Capture the cell that displays the provided text and extract its [x, y] central coordinate. 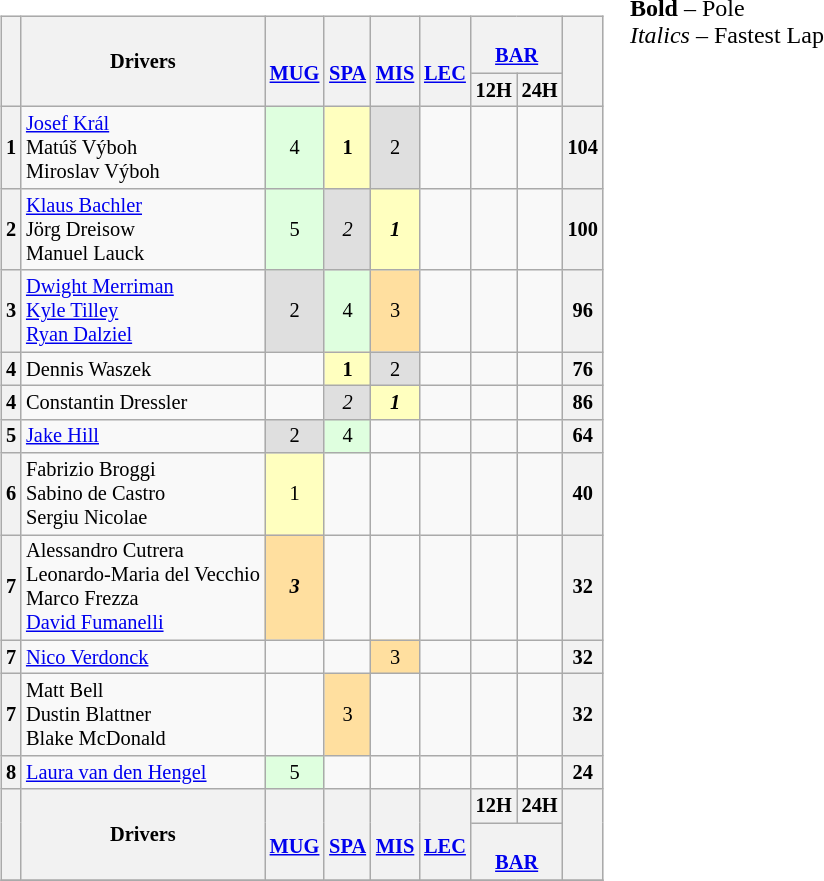
Alessandro Cutrera Leonardo-Maria del Vecchio Marco Frezza David Fumanelli [143, 588]
40 [583, 494]
Klaus Bachler Jörg Dreisow Manuel Lauck [143, 230]
Dennis Waszek [143, 369]
8 [11, 773]
Matt Bell Dustin Blattner Blake McDonald [143, 715]
Dwight Merriman Kyle Tilley Ryan Dalziel [143, 311]
6 [11, 494]
104 [583, 148]
Fabrizio Broggi Sabino de Castro Sergiu Nicolae [143, 494]
64 [583, 436]
76 [583, 369]
100 [583, 230]
Nico Verdonck [143, 657]
Jake Hill [143, 436]
Constantin Dressler [143, 403]
Josef Král Matúš Výboh Miroslav Výboh [143, 148]
86 [583, 403]
Laura van den Hengel [143, 773]
96 [583, 311]
24 [583, 773]
